Find where the given text appears and provide that cell's center as (X, Y) coordinate. 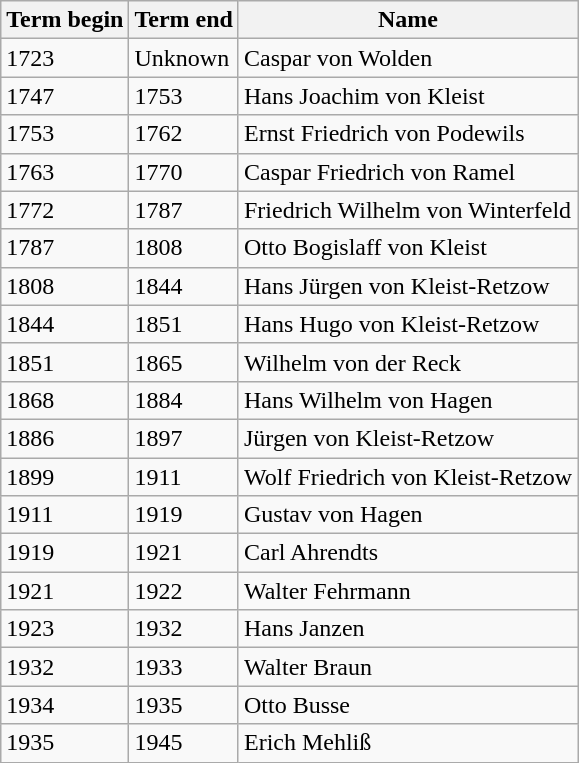
Otto Busse (408, 705)
Name (408, 20)
Ernst Friedrich von Podewils (408, 134)
1934 (65, 705)
Caspar Friedrich von Ramel (408, 172)
1762 (184, 134)
Friedrich Wilhelm von Winterfeld (408, 210)
1868 (65, 400)
1770 (184, 172)
Wilhelm von der Reck (408, 362)
Term begin (65, 20)
1884 (184, 400)
Gustav von Hagen (408, 515)
1945 (184, 743)
1723 (65, 58)
Carl Ahrendts (408, 553)
Walter Braun (408, 667)
Unknown (184, 58)
1922 (184, 591)
Erich Mehliß (408, 743)
Jürgen von Kleist-Retzow (408, 438)
Hans Joachim von Kleist (408, 96)
1772 (65, 210)
Hans Hugo von Kleist-Retzow (408, 324)
1923 (65, 629)
Hans Jürgen von Kleist-Retzow (408, 286)
1899 (65, 477)
Wolf Friedrich von Kleist-Retzow (408, 477)
Hans Janzen (408, 629)
1886 (65, 438)
Caspar von Wolden (408, 58)
1747 (65, 96)
Otto Bogislaff von Kleist (408, 248)
Walter Fehrmann (408, 591)
Term end (184, 20)
Hans Wilhelm von Hagen (408, 400)
1865 (184, 362)
1897 (184, 438)
1933 (184, 667)
1763 (65, 172)
